Find where the given text appears and provide that cell's center as [x, y] coordinate. 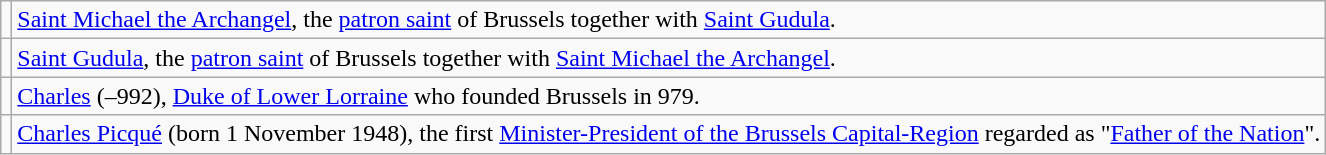
Charles (–992), Duke of Lower Lorraine who founded Brussels in 979. [669, 96]
Saint Michael the Archangel, the patron saint of Brussels together with Saint Gudula. [669, 20]
Saint Gudula, the patron saint of Brussels together with Saint Michael the Archangel. [669, 58]
Charles Picqué (born 1 November 1948), the first Minister-President of the Brussels Capital-Region regarded as "Father of the Nation". [669, 134]
